Search for the cell housing the specified text and yield its (X, Y) center coordinate. 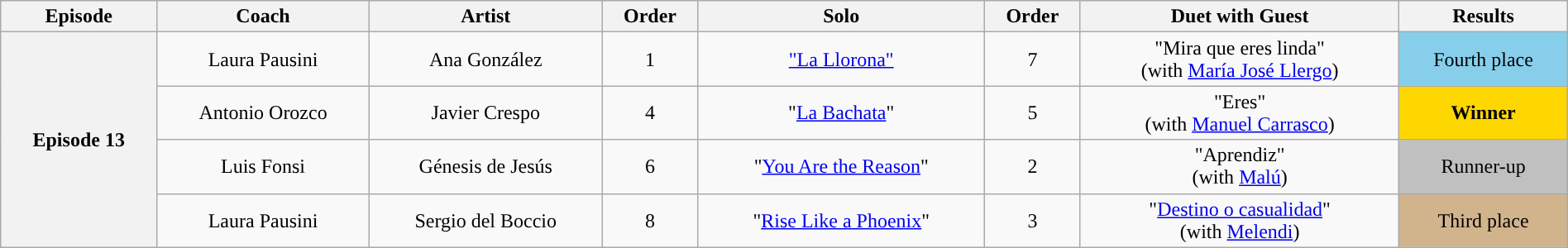
Episode 13 (79, 140)
1 (650, 60)
3 (1033, 220)
"Destino o casualidad"(with Melendi) (1240, 220)
"Eres"(with Manuel Carrasco) (1240, 112)
"Mira que eres linda"(with María José Llergo) (1240, 60)
Runner-up (1484, 167)
Solo (842, 17)
Winner (1484, 112)
6 (650, 167)
Duet with Guest (1240, 17)
"Aprendiz"(with Malú) (1240, 167)
Results (1484, 17)
"You Are the Reason" (842, 167)
"La Bachata" (842, 112)
Artist (485, 17)
5 (1033, 112)
Javier Crespo (485, 112)
Coach (263, 17)
Ana González (485, 60)
4 (650, 112)
Episode (79, 17)
Luis Fonsi (263, 167)
8 (650, 220)
Fourth place (1484, 60)
Third place (1484, 220)
"Rise Like a Phoenix" (842, 220)
Génesis de Jesús (485, 167)
Sergio del Boccio (485, 220)
"La Llorona" (842, 60)
Antonio Orozco (263, 112)
7 (1033, 60)
2 (1033, 167)
